Determine the (X, Y) coordinate at the center of the cell enclosing the given text.  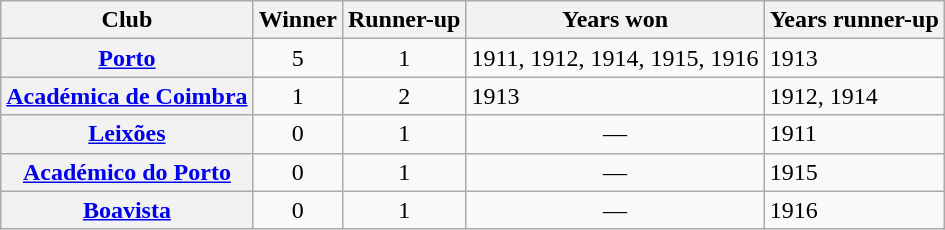
1915 (854, 172)
1912, 1914 (854, 96)
Porto (127, 58)
Académico do Porto (127, 172)
1916 (854, 210)
Years won (615, 20)
2 (404, 96)
Leixões (127, 134)
Winner (298, 20)
Académica de Coimbra (127, 96)
1911, 1912, 1914, 1915, 1916 (615, 58)
Club (127, 20)
Years runner-up (854, 20)
Boavista (127, 210)
Runner-up (404, 20)
1911 (854, 134)
5 (298, 58)
